Scan for the cell matching the given text and deliver its [x, y] coordinate at center. 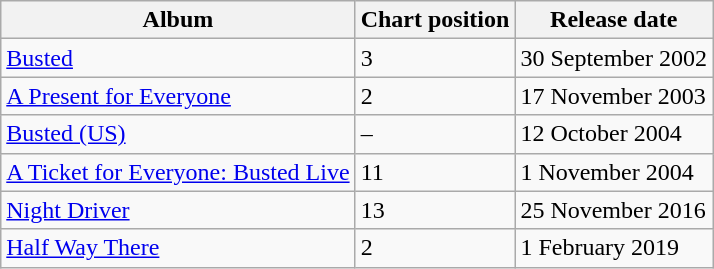
1 February 2019 [614, 248]
13 [435, 210]
Busted [178, 58]
Half Way There [178, 248]
11 [435, 172]
Night Driver [178, 210]
– [435, 134]
Release date [614, 20]
12 October 2004 [614, 134]
1 November 2004 [614, 172]
Album [178, 20]
Chart position [435, 20]
Busted (US) [178, 134]
25 November 2016 [614, 210]
30 September 2002 [614, 58]
A Present for Everyone [178, 96]
A Ticket for Everyone: Busted Live [178, 172]
3 [435, 58]
17 November 2003 [614, 96]
